For the text-containing cell, return its midpoint in [X, Y] coordinate format. 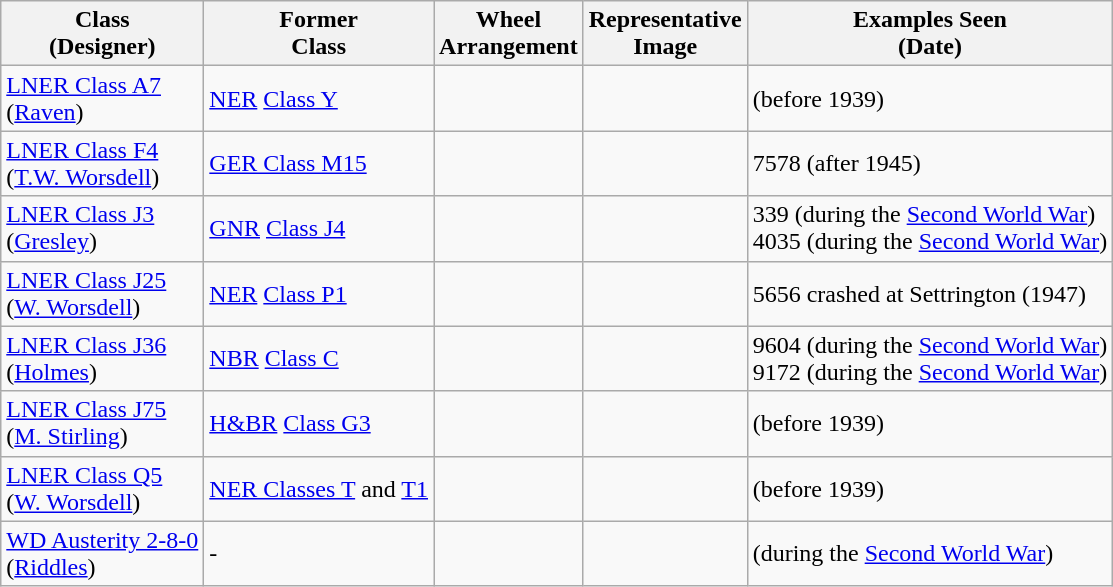
RepresentativeImage [665, 34]
5656 crashed at Settrington (1947) [930, 294]
LNER Class J75 (M. Stirling) [102, 424]
Examples Seen(Date) [930, 34]
NBR Class C [319, 358]
Class(Designer) [102, 34]
LNER Class F4 (T.W. Worsdell) [102, 164]
9604 (during the Second World War)9172 (during the Second World War) [930, 358]
NER Class P1 [319, 294]
- [319, 554]
339 (during the Second World War)4035 (during the Second World War) [930, 228]
LNER Class J25(W. Worsdell) [102, 294]
H&BR Class G3 [319, 424]
LNER Class Q5(W. Worsdell) [102, 488]
7578 (after 1945) [930, 164]
GNR Class J4 [319, 228]
WheelArrangement [509, 34]
NER Class Y [319, 98]
LNER Class J36(Holmes) [102, 358]
FormerClass [319, 34]
NER Classes T and T1 [319, 488]
LNER Class A7(Raven) [102, 98]
LNER Class J3 (Gresley) [102, 228]
GER Class M15 [319, 164]
(during the Second World War) [930, 554]
WD Austerity 2-8-0(Riddles) [102, 554]
